Output the (X, Y) coordinate of the center of the cell containing the given text.  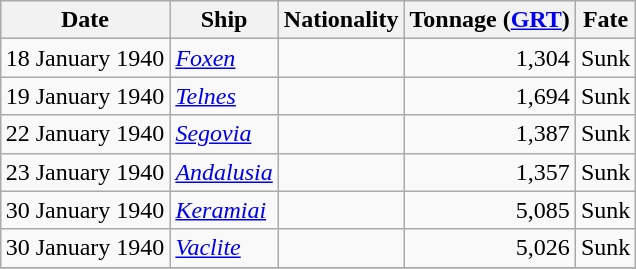
1,387 (490, 134)
Fate (605, 20)
Nationality (341, 20)
1,694 (490, 96)
5,085 (490, 210)
Date (85, 20)
Keramiai (224, 210)
22 January 1940 (85, 134)
1,357 (490, 172)
Vaclite (224, 248)
Tonnage (GRT) (490, 20)
19 January 1940 (85, 96)
Ship (224, 20)
Telnes (224, 96)
5,026 (490, 248)
23 January 1940 (85, 172)
1,304 (490, 58)
Segovia (224, 134)
18 January 1940 (85, 58)
Foxen (224, 58)
Andalusia (224, 172)
